Pinpoint the cell where the given text exists, returning its [x, y] midpoint coordinate. 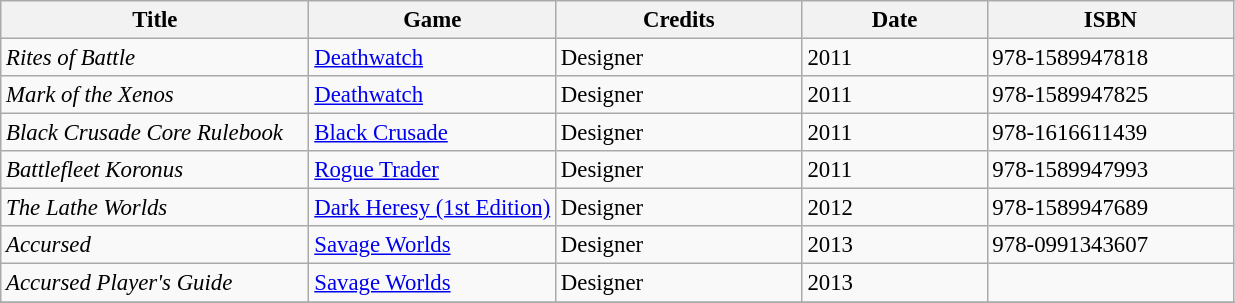
Mark of the Xenos [155, 95]
Accursed [155, 245]
978-0991343607 [1110, 245]
Game [432, 20]
Black Crusade [432, 133]
Rites of Battle [155, 58]
978-1589947689 [1110, 208]
978-1589947818 [1110, 58]
Credits [680, 20]
978-1589947993 [1110, 170]
Dark Heresy (1st Edition) [432, 208]
Black Crusade Core Rulebook [155, 133]
The Lathe Worlds [155, 208]
Accursed Player's Guide [155, 283]
Date [894, 20]
ISBN [1110, 20]
Battlefleet Koronus [155, 170]
978-1589947825 [1110, 95]
978-1616611439 [1110, 133]
2012 [894, 208]
Title [155, 20]
Rogue Trader [432, 170]
